Identify which cell holds the provided text, then report its (X, Y) central coordinate. 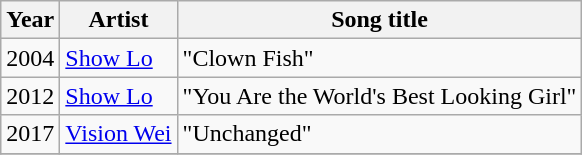
2017 (30, 134)
"Unchanged" (380, 134)
2004 (30, 58)
"You Are the World's Best Looking Girl" (380, 96)
Vision Wei (118, 134)
Song title (380, 20)
"Clown Fish" (380, 58)
2012 (30, 96)
Year (30, 20)
Artist (118, 20)
